From the cell containing the given text, extract its center point as [x, y] coordinate. 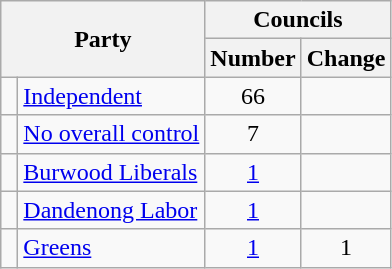
Greens [112, 248]
Change [346, 58]
Independent [112, 96]
No overall control [112, 134]
7 [253, 134]
Number [253, 58]
Burwood Liberals [112, 172]
Councils [298, 20]
66 [253, 96]
Party [103, 39]
Dandenong Labor [112, 210]
